From the cell containing the given text, extract its center point as (x, y) coordinate. 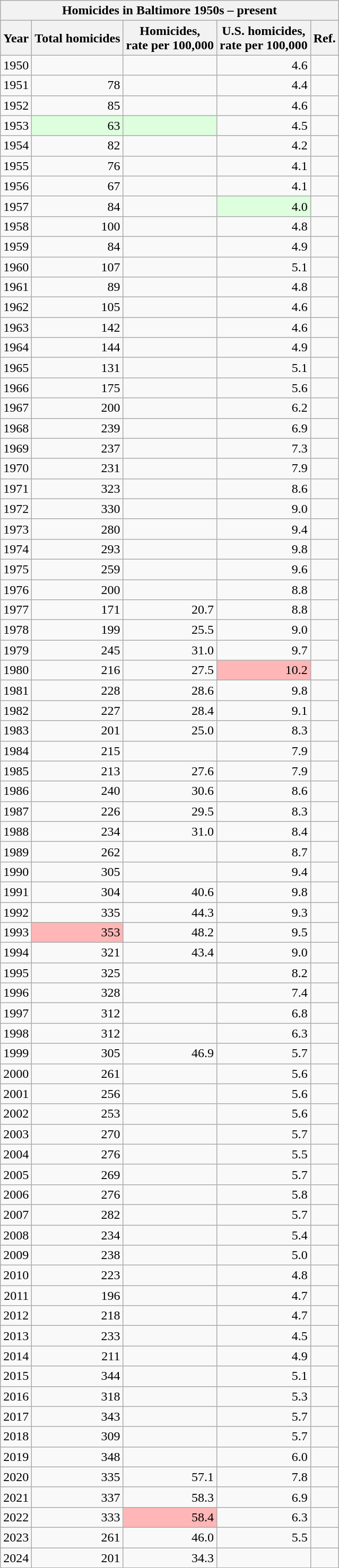
1955 (16, 166)
1995 (16, 973)
9.5 (264, 933)
1953 (16, 126)
343 (77, 1416)
1969 (16, 448)
48.2 (170, 933)
10.2 (264, 670)
2001 (16, 1094)
1983 (16, 731)
330 (77, 509)
2018 (16, 1437)
223 (77, 1275)
215 (77, 751)
2006 (16, 1194)
1965 (16, 368)
2002 (16, 1114)
43.4 (170, 953)
1960 (16, 267)
7.4 (264, 993)
29.5 (170, 811)
2005 (16, 1174)
46.9 (170, 1053)
293 (77, 549)
57.1 (170, 1477)
256 (77, 1094)
30.6 (170, 791)
5.8 (264, 1194)
1998 (16, 1033)
218 (77, 1316)
1961 (16, 287)
1997 (16, 1013)
1958 (16, 226)
6.0 (264, 1457)
239 (77, 428)
40.6 (170, 892)
237 (77, 448)
337 (77, 1497)
Homicides, rate per 100,000 (170, 38)
9.3 (264, 912)
131 (77, 368)
8.4 (264, 831)
58.4 (170, 1517)
27.6 (170, 771)
262 (77, 852)
1982 (16, 711)
1981 (16, 690)
1992 (16, 912)
1964 (16, 348)
58.3 (170, 1497)
1993 (16, 933)
199 (77, 630)
175 (77, 388)
44.3 (170, 912)
2007 (16, 1215)
5.4 (264, 1235)
8.2 (264, 973)
2012 (16, 1316)
1977 (16, 610)
1950 (16, 65)
89 (77, 287)
Total homicides (77, 38)
2023 (16, 1537)
1975 (16, 569)
269 (77, 1174)
304 (77, 892)
1979 (16, 650)
4.2 (264, 146)
34.3 (170, 1557)
4.0 (264, 206)
1967 (16, 408)
1989 (16, 852)
2000 (16, 1074)
6.8 (264, 1013)
1987 (16, 811)
333 (77, 1517)
144 (77, 348)
227 (77, 711)
107 (77, 267)
213 (77, 771)
9.6 (264, 569)
2003 (16, 1134)
1959 (16, 246)
27.5 (170, 670)
226 (77, 811)
238 (77, 1255)
228 (77, 690)
2021 (16, 1497)
67 (77, 186)
Homicides in Baltimore 1950s – present (170, 11)
8.7 (264, 852)
1990 (16, 872)
9.7 (264, 650)
344 (77, 1376)
1996 (16, 993)
1974 (16, 549)
1994 (16, 953)
270 (77, 1134)
2019 (16, 1457)
2008 (16, 1235)
318 (77, 1396)
259 (77, 569)
328 (77, 993)
1963 (16, 327)
76 (77, 166)
1986 (16, 791)
5.3 (264, 1396)
1991 (16, 892)
1954 (16, 146)
1972 (16, 509)
1968 (16, 428)
280 (77, 529)
2015 (16, 1376)
25.5 (170, 630)
142 (77, 327)
2017 (16, 1416)
78 (77, 85)
4.4 (264, 85)
63 (77, 126)
7.3 (264, 448)
1952 (16, 105)
1980 (16, 670)
1978 (16, 630)
2009 (16, 1255)
2016 (16, 1396)
2020 (16, 1477)
5.0 (264, 1255)
2013 (16, 1336)
1966 (16, 388)
2010 (16, 1275)
231 (77, 468)
196 (77, 1296)
325 (77, 973)
216 (77, 670)
85 (77, 105)
211 (77, 1356)
1984 (16, 751)
25.0 (170, 731)
1971 (16, 489)
1999 (16, 1053)
309 (77, 1437)
245 (77, 650)
20.7 (170, 610)
U.S. homicides, rate per 100,000 (264, 38)
1957 (16, 206)
233 (77, 1336)
Ref. (325, 38)
28.4 (170, 711)
7.8 (264, 1477)
348 (77, 1457)
1956 (16, 186)
9.1 (264, 711)
282 (77, 1215)
2024 (16, 1557)
1976 (16, 590)
323 (77, 489)
1988 (16, 831)
105 (77, 307)
1970 (16, 468)
240 (77, 791)
171 (77, 610)
6.2 (264, 408)
82 (77, 146)
2022 (16, 1517)
28.6 (170, 690)
1951 (16, 85)
2011 (16, 1296)
46.0 (170, 1537)
253 (77, 1114)
2014 (16, 1356)
321 (77, 953)
100 (77, 226)
353 (77, 933)
1973 (16, 529)
1985 (16, 771)
2004 (16, 1154)
1962 (16, 307)
Year (16, 38)
